Identify which cell holds the provided text, then report its (X, Y) central coordinate. 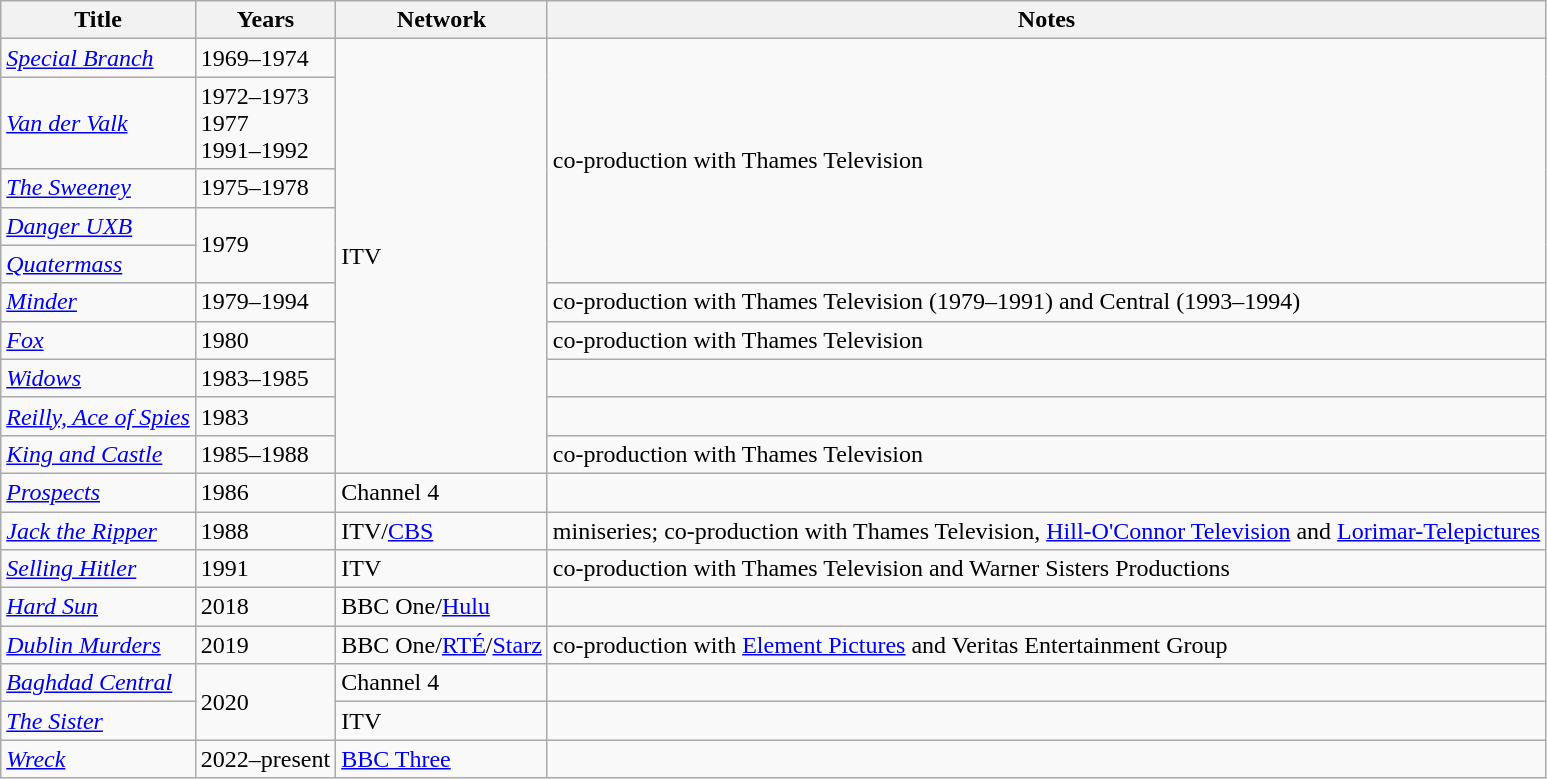
1983–1985 (265, 378)
Van der Valk (98, 123)
2022–present (265, 759)
Widows (98, 378)
1979 (265, 245)
The Sweeney (98, 188)
BBC One/Hulu (442, 607)
1969–1974 (265, 58)
1988 (265, 531)
Fox (98, 340)
Special Branch (98, 58)
The Sister (98, 721)
1986 (265, 492)
Network (442, 20)
co-production with Element Pictures and Veritas Entertainment Group (1046, 645)
BBC Three (442, 759)
Quatermass (98, 264)
co-production with Thames Television (1979–1991) and Central (1993–1994) (1046, 302)
BBC One/RTÉ/Starz (442, 645)
1975–1978 (265, 188)
Jack the Ripper (98, 531)
1972–197319771991–1992 (265, 123)
Prospects (98, 492)
1991 (265, 569)
miniseries; co-production with Thames Television, Hill-O'Connor Television and Lorimar-Telepictures (1046, 531)
Wreck (98, 759)
Selling Hitler (98, 569)
co-production with Thames Television and Warner Sisters Productions (1046, 569)
2019 (265, 645)
Danger UXB (98, 226)
ITV/CBS (442, 531)
Minder (98, 302)
Years (265, 20)
Dublin Murders (98, 645)
1983 (265, 416)
Reilly, Ace of Spies (98, 416)
2020 (265, 702)
Hard Sun (98, 607)
2018 (265, 607)
Title (98, 20)
1985–1988 (265, 454)
King and Castle (98, 454)
Notes (1046, 20)
1980 (265, 340)
Baghdad Central (98, 683)
1979–1994 (265, 302)
